Locate the cell with the specified text and output its (x, y) center coordinate. 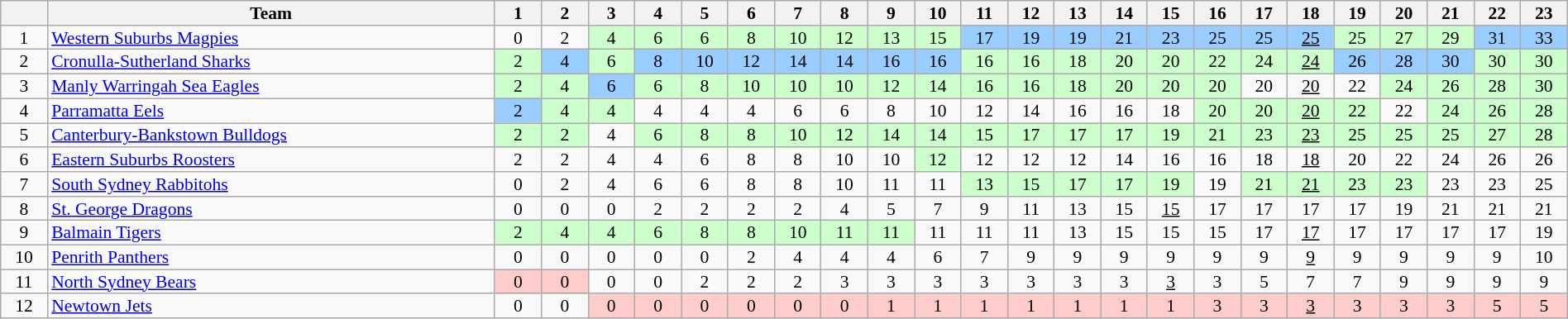
Western Suburbs Magpies (271, 38)
Parramatta Eels (271, 111)
South Sydney Rabbitohs (271, 184)
Balmain Tigers (271, 233)
Newtown Jets (271, 307)
Manly Warringah Sea Eagles (271, 87)
Team (271, 13)
Cronulla-Sutherland Sharks (271, 62)
29 (1451, 38)
31 (1497, 38)
Canterbury-Bankstown Bulldogs (271, 136)
St. George Dragons (271, 209)
North Sydney Bears (271, 282)
Penrith Panthers (271, 258)
33 (1543, 38)
Eastern Suburbs Roosters (271, 159)
